Provide the (x, y) coordinate of the cell's center where the given text is located.  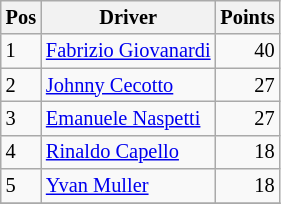
Pos (21, 17)
Yvan Muller (128, 186)
40 (247, 51)
Johnny Cecotto (128, 85)
5 (21, 186)
Fabrizio Giovanardi (128, 51)
Points (247, 17)
Emanuele Naspetti (128, 118)
1 (21, 51)
Rinaldo Capello (128, 152)
4 (21, 152)
2 (21, 85)
Driver (128, 17)
3 (21, 118)
